Detect which cell encompasses the target text, then output its [X, Y] center coordinate. 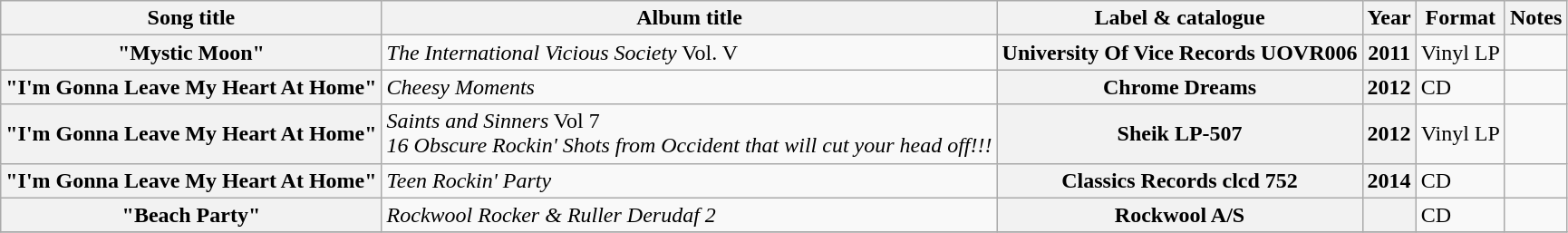
University Of Vice Records UOVR006 [1180, 53]
Notes [1535, 18]
2011 [1389, 53]
Chrome Dreams [1180, 87]
Sheik LP-507 [1180, 134]
Rockwool Rocker & Ruller Derudaf 2 [689, 215]
Rockwool A/S [1180, 215]
Saints and Sinners Vol 716 Obscure Rockin' Shots from Occident that will cut your head off!!! [689, 134]
2014 [1389, 180]
The International Vicious Society Vol. V [689, 53]
Classics Records clcd 752 [1180, 180]
Song title [191, 18]
"Beach Party" [191, 215]
Teen Rockin' Party [689, 180]
Format [1460, 18]
Album title [689, 18]
"Mystic Moon" [191, 53]
Year [1389, 18]
Cheesy Moments [689, 87]
Label & catalogue [1180, 18]
